For the text-containing cell, return its midpoint in [x, y] coordinate format. 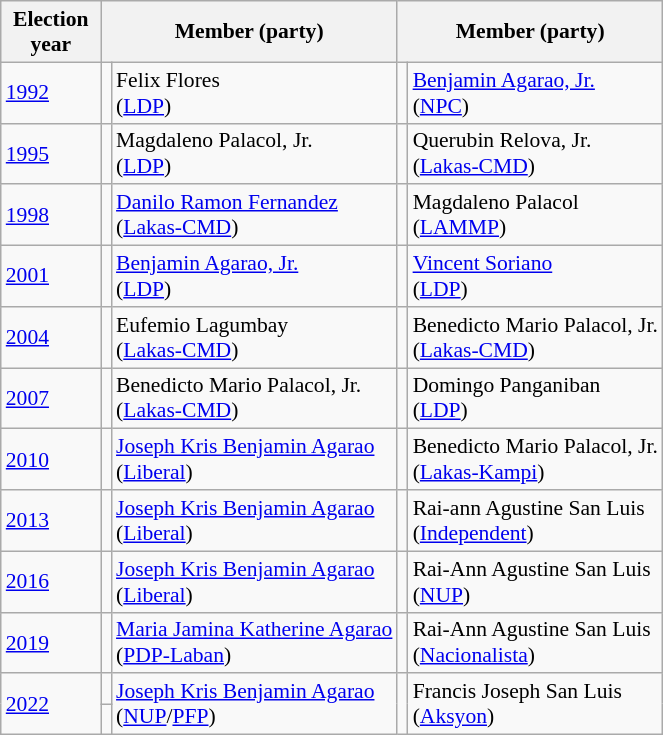
Danilo Ramon Fernandez(Lakas-CMD) [254, 216]
Electionyear [51, 32]
Benedicto Mario Palacol, Jr.(Lakas-Kampi) [536, 460]
Magdaleno Palacol, Jr.(LDP) [254, 154]
Rai-Ann Agustine San Luis(Nacionalista) [536, 642]
1992 [51, 92]
2013 [51, 520]
Querubin Relova, Jr.(Lakas-CMD) [536, 154]
Vincent Soriano(LDP) [536, 276]
Francis Joseph San Luis(Aksyon) [536, 704]
Felix Flores(LDP) [254, 92]
1995 [51, 154]
Benjamin Agarao, Jr.(LDP) [254, 276]
2001 [51, 276]
1998 [51, 216]
Magdaleno Palacol(LAMMP) [536, 216]
2022 [51, 704]
Benjamin Agarao, Jr.(NPC) [536, 92]
2019 [51, 642]
Joseph Kris Benjamin Agarao(NUP/PFP) [254, 704]
Maria Jamina Katherine Agarao(PDP-Laban) [254, 642]
2007 [51, 398]
Rai-Ann Agustine San Luis(NUP) [536, 582]
2016 [51, 582]
2004 [51, 338]
Rai-ann Agustine San Luis(Independent) [536, 520]
Domingo Panganiban(LDP) [536, 398]
Eufemio Lagumbay(Lakas-CMD) [254, 338]
2010 [51, 460]
